Return the [x, y] coordinate for the center point of the cell that contains the specified text.  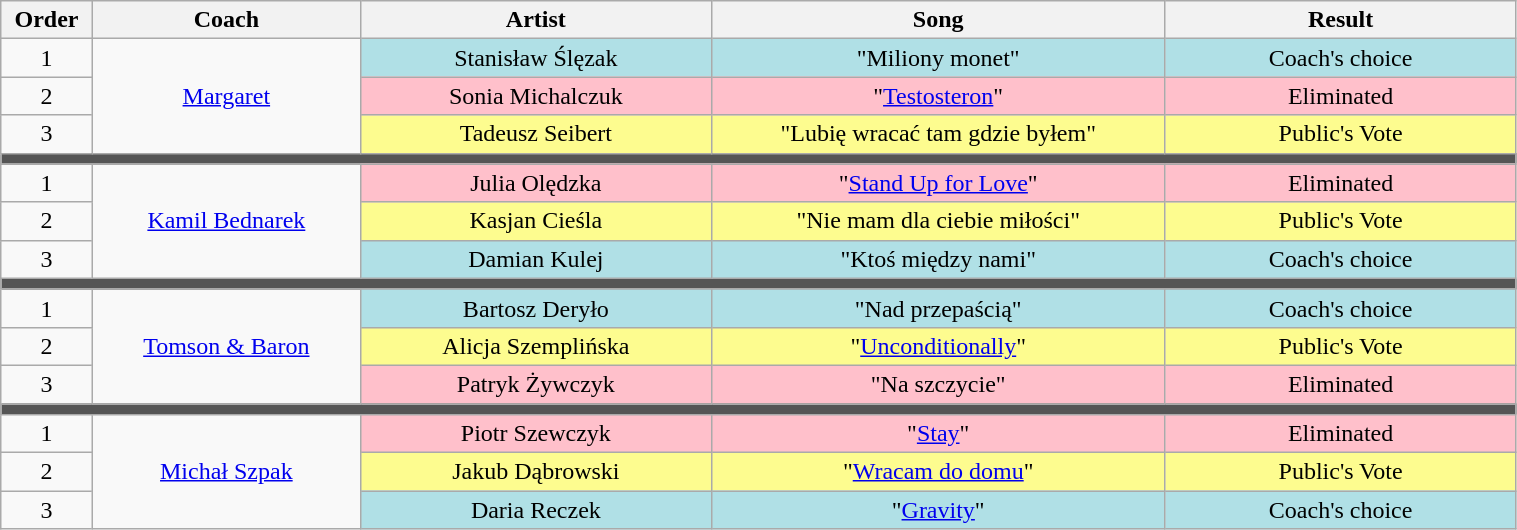
Bartosz Deryło [536, 308]
Stanisław Ślęzak [536, 58]
"Lubię wracać tam gdzie byłem" [938, 134]
Artist [536, 20]
Margaret [226, 96]
"Wracam do domu" [938, 472]
"Testosteron" [938, 96]
"Stay" [938, 434]
Coach [226, 20]
Damian Kulej [536, 259]
"Ktoś między nami" [938, 259]
Alicja Szemplińska [536, 346]
"Nad przepaścią" [938, 308]
Daria Reczek [536, 510]
Order [46, 20]
"Unconditionally" [938, 346]
"Nie mam dla ciebie miłości" [938, 221]
"Na szczycie" [938, 384]
Piotr Szewczyk [536, 434]
Song [938, 20]
"Miliony monet" [938, 58]
Jakub Dąbrowski [536, 472]
Julia Olędzka [536, 183]
Result [1340, 20]
Patryk Żywczyk [536, 384]
Sonia Michalczuk [536, 96]
Tadeusz Seibert [536, 134]
Tomson & Baron [226, 346]
"Stand Up for Love" [938, 183]
Michał Szpak [226, 472]
"Gravity" [938, 510]
Kasjan Cieśla [536, 221]
Kamil Bednarek [226, 221]
